Locate the cell with the specified text and output its (x, y) center coordinate. 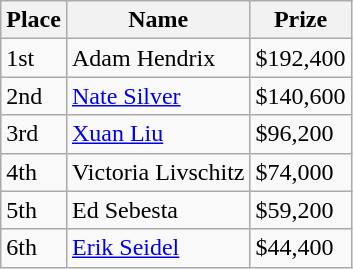
$44,400 (300, 248)
Adam Hendrix (158, 58)
Xuan Liu (158, 134)
Nate Silver (158, 96)
$140,600 (300, 96)
3rd (34, 134)
$192,400 (300, 58)
1st (34, 58)
Victoria Livschitz (158, 172)
4th (34, 172)
2nd (34, 96)
Place (34, 20)
Prize (300, 20)
Name (158, 20)
$59,200 (300, 210)
$74,000 (300, 172)
Ed Sebesta (158, 210)
Erik Seidel (158, 248)
6th (34, 248)
5th (34, 210)
$96,200 (300, 134)
